Output the (X, Y) coordinate of the center of the cell containing the given text.  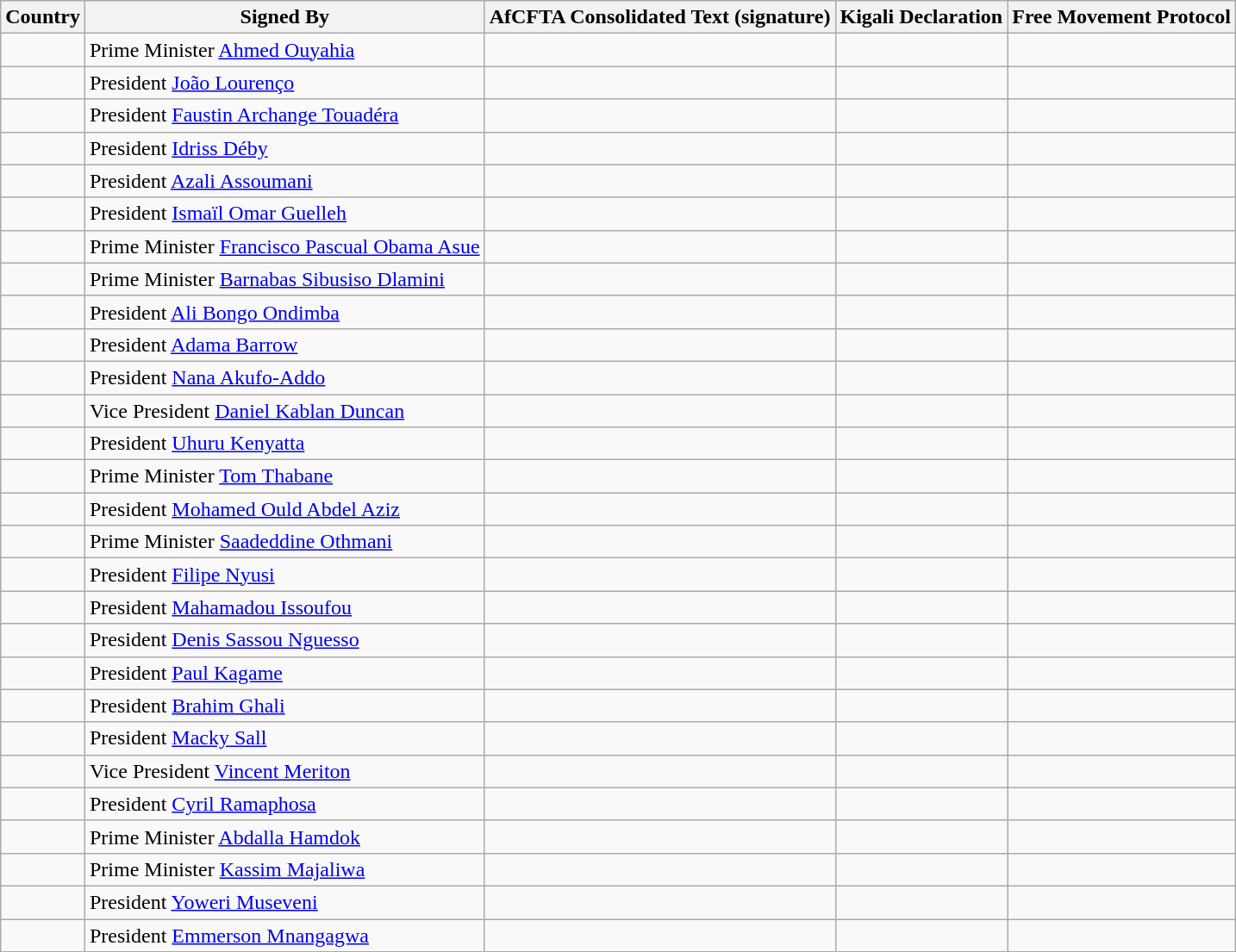
President Filipe Nyusi (284, 575)
President Ali Bongo Ondimba (284, 312)
President Brahim Ghali (284, 706)
Prime Minister Barnabas Sibusiso Dlamini (284, 279)
President Macky Sall (284, 738)
President Ismaïl Omar Guelleh (284, 214)
President Uhuru Kenyatta (284, 444)
President Yoweri Museveni (284, 902)
President Adama Barrow (284, 345)
President Cyril Ramaphosa (284, 804)
Prime Minister Abdalla Hamdok (284, 837)
President Mahamadou Issoufou (284, 607)
Prime Minister Tom Thabane (284, 476)
Kigali Declaration (921, 17)
President João Lourenço (284, 83)
President Paul Kagame (284, 673)
President Idriss Déby (284, 148)
President Faustin Archange Touadéra (284, 115)
Vice President Daniel Kablan Duncan (284, 411)
President Mohamed Ould Abdel Aziz (284, 509)
Vice President Vincent Meriton (284, 771)
Country (43, 17)
Free Movement Protocol (1122, 17)
Prime Minister Kassim Majaliwa (284, 869)
AfCFTA Consolidated Text (signature) (660, 17)
President Azali Assoumani (284, 181)
Prime Minister Francisco Pascual Obama Asue (284, 246)
Prime Minister Saadeddine Othmani (284, 542)
Prime Minister Ahmed Ouyahia (284, 50)
President Emmerson Mnangagwa (284, 935)
President Nana Akufo-Addo (284, 377)
President Denis Sassou Nguesso (284, 640)
Signed By (284, 17)
